Search for the cell housing the specified text and yield its (X, Y) center coordinate. 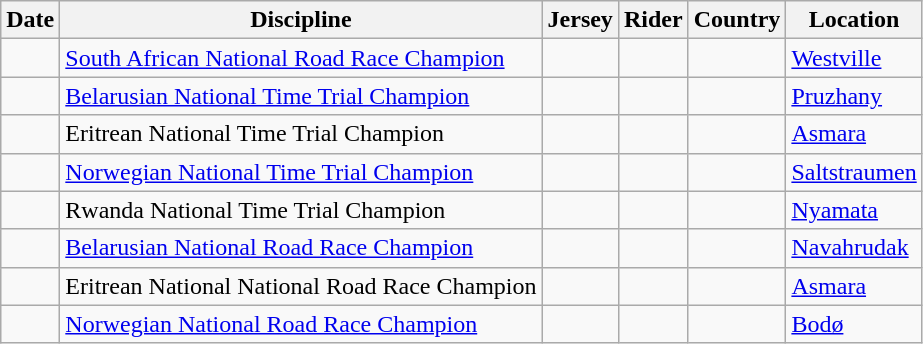
Eritrean National Time Trial Champion (301, 134)
South African National Road Race Champion (301, 58)
Jersey (580, 20)
Discipline (301, 20)
Rider (653, 20)
Belarusian National Road Race Champion (301, 248)
Rwanda National Time Trial Champion (301, 210)
Belarusian National Time Trial Champion (301, 96)
Date (30, 20)
Norwegian National Time Trial Champion (301, 172)
Bodø (854, 324)
Norwegian National Road Race Champion (301, 324)
Eritrean National National Road Race Champion (301, 286)
Navahrudak (854, 248)
Country (737, 20)
Saltstraumen (854, 172)
Location (854, 20)
Nyamata (854, 210)
Westville (854, 58)
Pruzhany (854, 96)
